Determine the [X, Y] coordinate at the center of the cell enclosing the given text.  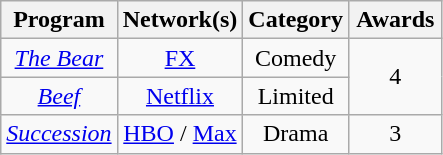
The Bear [59, 58]
Comedy [296, 58]
3 [396, 134]
Category [296, 20]
FX [180, 58]
Drama [296, 134]
Awards [396, 20]
HBO / Max [180, 134]
Network(s) [180, 20]
4 [396, 77]
Beef [59, 96]
Program [59, 20]
Succession [59, 134]
Netflix [180, 96]
Limited [296, 96]
